For the text-containing cell, return its midpoint in (x, y) coordinate format. 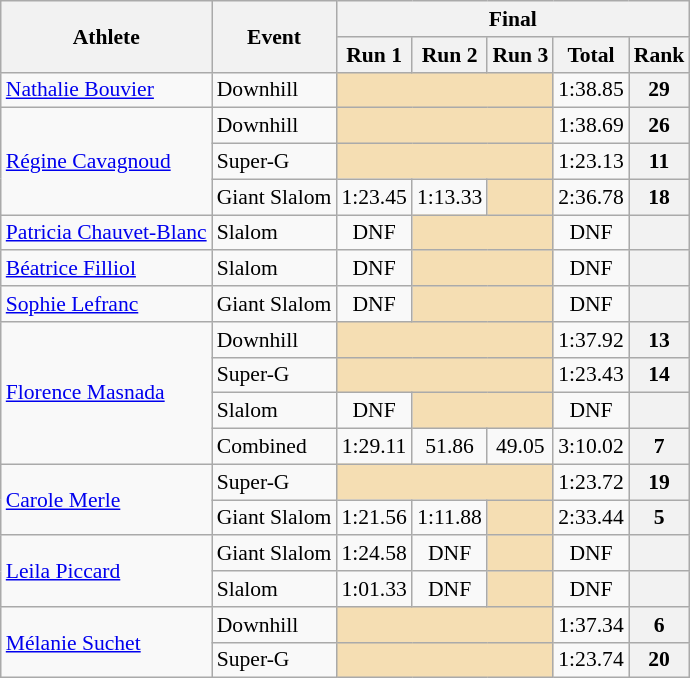
6 (660, 625)
Leila Piccard (106, 572)
3:10.02 (590, 447)
1:23.45 (374, 197)
1:23.72 (590, 482)
18 (660, 197)
Total (590, 55)
Athlete (106, 36)
26 (660, 126)
1:11.88 (450, 518)
13 (660, 340)
Run 3 (520, 55)
5 (660, 518)
Nathalie Bouvier (106, 90)
1:38.85 (590, 90)
Combined (274, 447)
Régine Cavagnoud (106, 162)
7 (660, 447)
Béatrice Filliol (106, 269)
1:29.11 (374, 447)
1:24.58 (374, 554)
51.86 (450, 447)
11 (660, 162)
29 (660, 90)
Patricia Chauvet-Blanc (106, 233)
Florence Masnada (106, 393)
1:37.34 (590, 625)
Run 1 (374, 55)
19 (660, 482)
Rank (660, 55)
2:36.78 (590, 197)
Final (512, 19)
1:23.43 (590, 375)
14 (660, 375)
Run 2 (450, 55)
1:01.33 (374, 589)
Event (274, 36)
1:23.13 (590, 162)
Carole Merle (106, 500)
Mélanie Suchet (106, 642)
1:23.74 (590, 660)
1:21.56 (374, 518)
Sophie Lefranc (106, 304)
1:38.69 (590, 126)
20 (660, 660)
49.05 (520, 447)
2:33.44 (590, 518)
1:37.92 (590, 340)
1:13.33 (450, 197)
